Return the (X, Y) coordinate for the center point of the cell that contains the specified text.  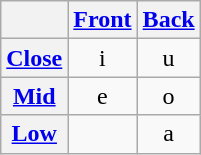
Back (168, 20)
u (168, 58)
i (102, 58)
Front (102, 20)
o (168, 96)
Close (34, 58)
e (102, 96)
Mid (34, 96)
Low (34, 134)
a (168, 134)
